From the cell containing the given text, extract its center point as [x, y] coordinate. 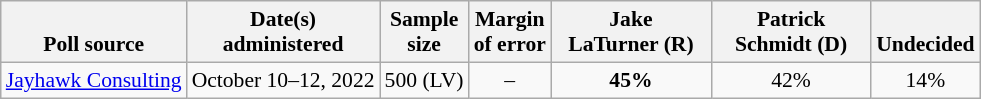
October 10–12, 2022 [284, 80]
Jayhawk Consulting [94, 80]
Samplesize [424, 32]
Undecided [925, 32]
– [510, 80]
Date(s)administered [284, 32]
JakeLaTurner (R) [631, 32]
Poll source [94, 32]
42% [791, 80]
500 (LV) [424, 80]
45% [631, 80]
PatrickSchmidt (D) [791, 32]
Marginof error [510, 32]
14% [925, 80]
